Determine the (x, y) coordinate at the center of the cell enclosing the given text.  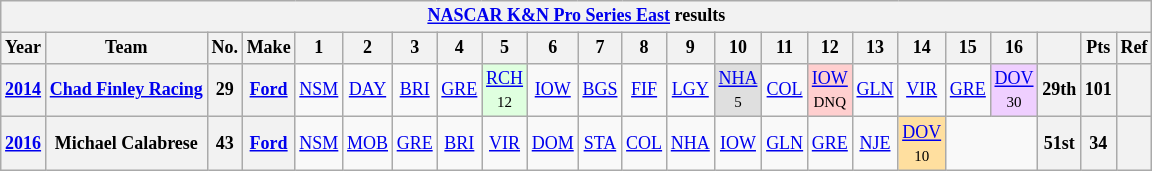
13 (875, 48)
Chad Finley Racing (126, 90)
7 (600, 48)
29th (1060, 90)
Year (24, 48)
6 (552, 48)
5 (505, 48)
IOWDNQ (830, 90)
14 (922, 48)
NHA5 (738, 90)
2 (368, 48)
Michael Calabrese (126, 144)
DOV10 (922, 144)
101 (1099, 90)
11 (785, 48)
4 (460, 48)
12 (830, 48)
16 (1014, 48)
34 (1099, 144)
DOV30 (1014, 90)
1 (319, 48)
Pts (1099, 48)
NJE (875, 144)
29 (224, 90)
RCH12 (505, 90)
8 (644, 48)
NASCAR K&N Pro Series East results (576, 16)
15 (968, 48)
2014 (24, 90)
LGY (690, 90)
Make (268, 48)
2016 (24, 144)
Team (126, 48)
51st (1060, 144)
No. (224, 48)
9 (690, 48)
10 (738, 48)
Ref (1134, 48)
43 (224, 144)
NHA (690, 144)
MOB (368, 144)
FIF (644, 90)
3 (414, 48)
STA (600, 144)
DAY (368, 90)
BGS (600, 90)
DOM (552, 144)
